Provide the [X, Y] coordinate of the cell's center where the given text is located.  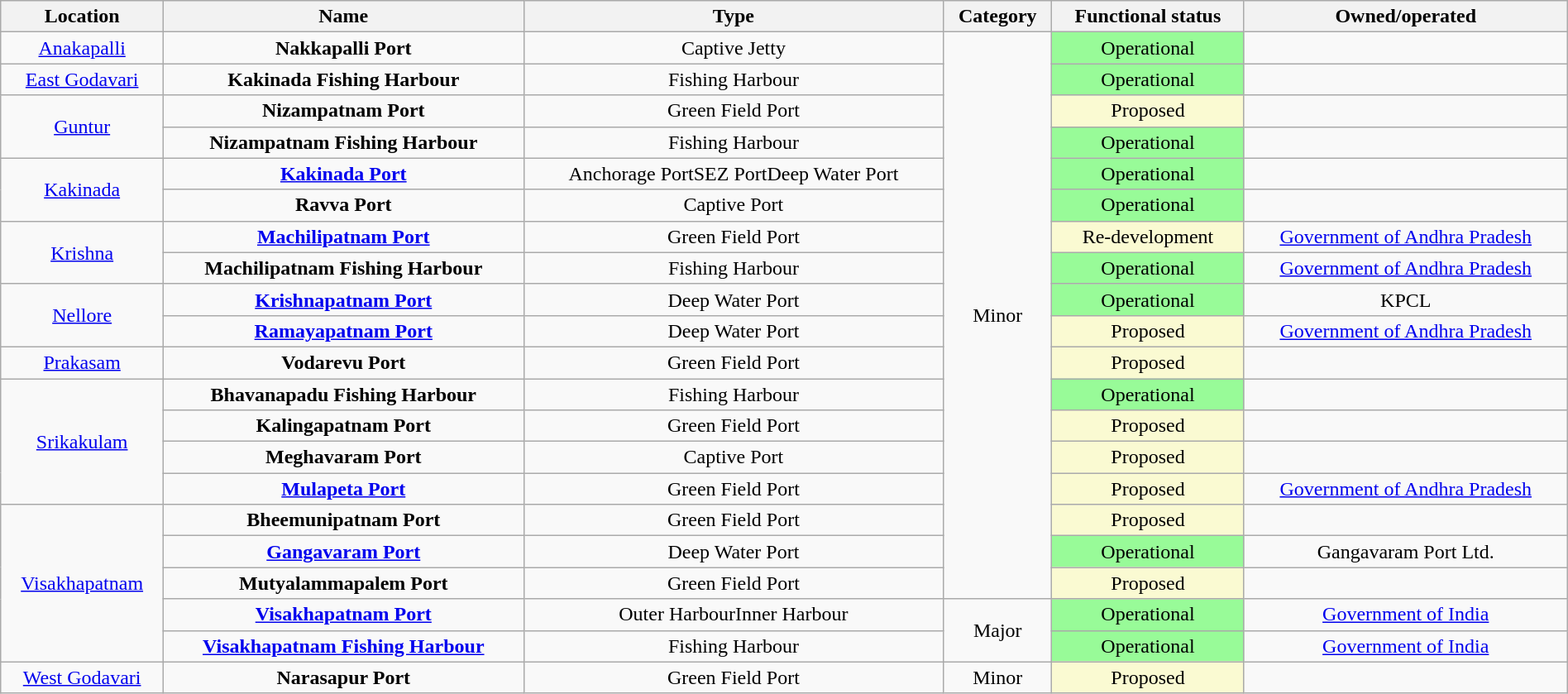
Ramayapatnam Port [344, 331]
Nakkapalli Port [344, 48]
West Godavari [83, 677]
Nizampatnam Fishing Harbour [344, 142]
Kakinada [83, 189]
Kakinada Port [344, 174]
Type [734, 17]
Category [997, 17]
Bheemunipatnam Port [344, 520]
Kakinada Fishing Harbour [344, 79]
Visakhapatnam [83, 583]
Nellore [83, 315]
Location [83, 17]
Kalingapatnam Port [344, 426]
Major [997, 630]
Machilipatnam Fishing Harbour [344, 268]
Krishnapatnam Port [344, 299]
Bhavanapadu Fishing Harbour [344, 395]
Vodarevu Port [344, 362]
Visakhapatnam Fishing Harbour [344, 646]
Gangavaram Port Ltd. [1406, 552]
Meghavaram Port [344, 457]
Captive Jetty [734, 48]
Machilipatnam Port [344, 237]
Anakapalli [83, 48]
East Godavari [83, 79]
Prakasam [83, 362]
Narasapur Port [344, 677]
Srikakulam [83, 442]
Ravva Port [344, 205]
Re-development [1148, 237]
Nizampatnam Port [344, 111]
Anchorage PortSEZ PortDeep Water Port [734, 174]
KPCL [1406, 299]
Outer HarbourInner Harbour [734, 615]
Owned/operated [1406, 17]
Mutyalammapalem Port [344, 583]
Functional status [1148, 17]
Mulapeta Port [344, 489]
Visakhapatnam Port [344, 615]
Name [344, 17]
Krishna [83, 252]
Gangavaram Port [344, 552]
Guntur [83, 127]
